Output the [x, y] coordinate of the center of the cell containing the given text.  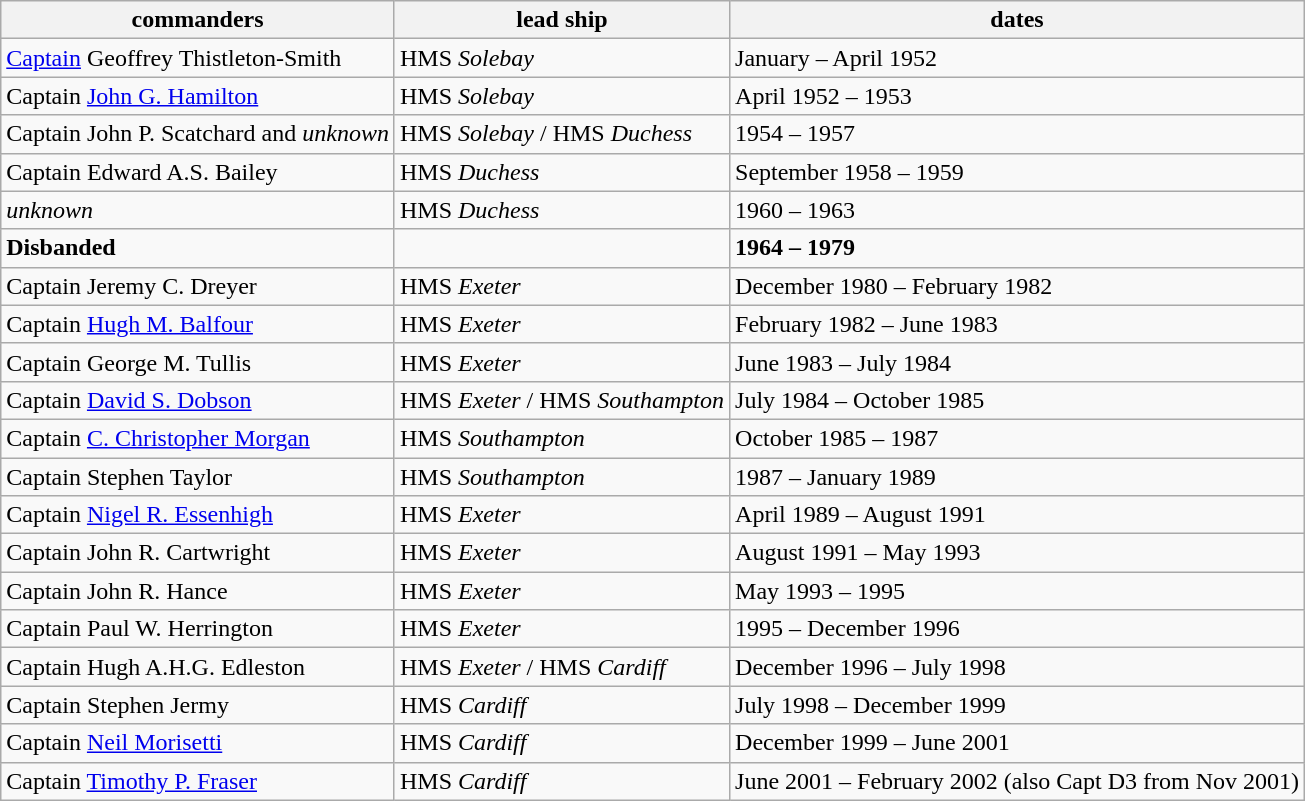
Captain Stephen Taylor [198, 477]
July 1998 – December 1999 [1018, 705]
HMS Solebay / HMS Duchess [562, 134]
April 1989 – August 1991 [1018, 515]
Captain Hugh M. Balfour [198, 324]
April 1952 – 1953 [1018, 96]
December 1996 – July 1998 [1018, 667]
September 1958 – 1959 [1018, 172]
Captain Nigel R. Essenhigh [198, 515]
Captain John G. Hamilton [198, 96]
1954 – 1957 [1018, 134]
unknown [198, 210]
1964 – 1979 [1018, 248]
Disbanded [198, 248]
Captain Paul W. Herrington [198, 629]
August 1991 – May 1993 [1018, 553]
commanders [198, 20]
July 1984 – October 1985 [1018, 400]
December 1999 – June 2001 [1018, 743]
Captain David S. Dobson [198, 400]
Captain C. Christopher Morgan [198, 438]
dates [1018, 20]
Captain John P. Scatchard and unknown [198, 134]
Captain Neil Morisetti [198, 743]
February 1982 – June 1983 [1018, 324]
June 2001 – February 2002 (also Capt D3 from Nov 2001) [1018, 781]
Captain Hugh A.H.G. Edleston [198, 667]
1995 – December 1996 [1018, 629]
Captain Timothy P. Fraser [198, 781]
Captain Geoffrey Thistleton-Smith [198, 58]
June 1983 – July 1984 [1018, 362]
January – April 1952 [1018, 58]
Captain Edward A.S. Bailey [198, 172]
October 1985 – 1987 [1018, 438]
Captain Jeremy C. Dreyer [198, 286]
December 1980 – February 1982 [1018, 286]
HMS Exeter / HMS Southampton [562, 400]
Captain Stephen Jermy [198, 705]
HMS Exeter / HMS Cardiff [562, 667]
May 1993 – 1995 [1018, 591]
lead ship [562, 20]
Captain George M. Tullis [198, 362]
1960 – 1963 [1018, 210]
Captain John R. Hance [198, 591]
1987 – January 1989 [1018, 477]
Captain John R. Cartwright [198, 553]
